For the text-containing cell, return its midpoint in [X, Y] coordinate format. 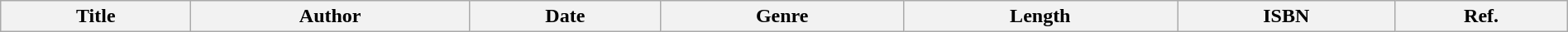
Ref. [1481, 16]
Date [565, 16]
ISBN [1287, 16]
Genre [782, 16]
Author [331, 16]
Title [96, 16]
Length [1040, 16]
